Locate the cell with the specified text and output its [X, Y] center coordinate. 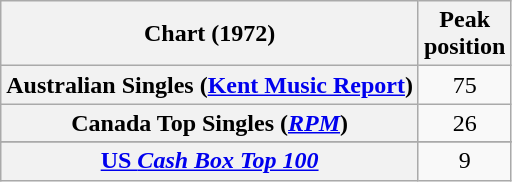
75 [464, 85]
Australian Singles (Kent Music Report) [210, 85]
Chart (1972) [210, 34]
9 [464, 161]
26 [464, 123]
US Cash Box Top 100 [210, 161]
Canada Top Singles (RPM) [210, 123]
Peakposition [464, 34]
